Locate the cell with the specified text and output its [x, y] center coordinate. 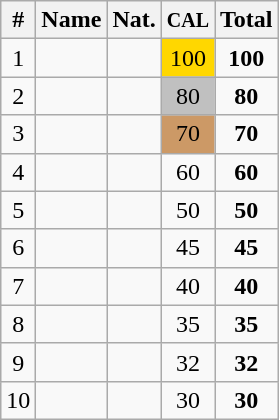
6 [18, 248]
8 [18, 324]
1 [18, 58]
# [18, 20]
9 [18, 362]
10 [18, 400]
Name [72, 20]
3 [18, 134]
2 [18, 96]
4 [18, 172]
CAL [188, 20]
5 [18, 210]
7 [18, 286]
Nat. [134, 20]
Total [247, 20]
